Return the [x, y] coordinate for the center point of the cell that contains the specified text.  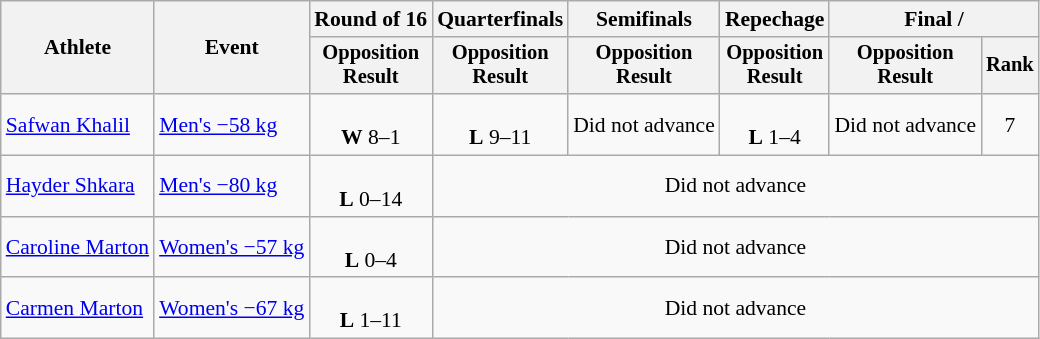
Carmen Marton [78, 308]
Men's −58 kg [232, 124]
L 9–11 [500, 124]
Athlete [78, 48]
Women's −67 kg [232, 308]
Hayder Shkara [78, 186]
Women's −57 kg [232, 248]
Caroline Marton [78, 248]
Safwan Khalil [78, 124]
Final / [934, 19]
L 0–4 [370, 248]
Rank [1010, 66]
Round of 16 [370, 19]
Men's −80 kg [232, 186]
L 1–11 [370, 308]
W 8–1 [370, 124]
Quarterfinals [500, 19]
Event [232, 48]
L 1–4 [775, 124]
L 0–14 [370, 186]
7 [1010, 124]
Semifinals [644, 19]
Repechage [775, 19]
